Pinpoint the cell where the given text exists, returning its (x, y) midpoint coordinate. 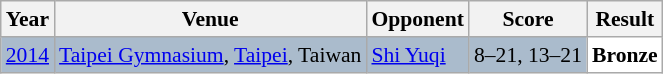
Taipei Gymnasium, Taipei, Taiwan (210, 55)
Bronze (625, 55)
Score (528, 19)
8–21, 13–21 (528, 55)
Venue (210, 19)
Opponent (418, 19)
Year (28, 19)
2014 (28, 55)
Result (625, 19)
Shi Yuqi (418, 55)
